Find where the given text appears and provide that cell's center as (X, Y) coordinate. 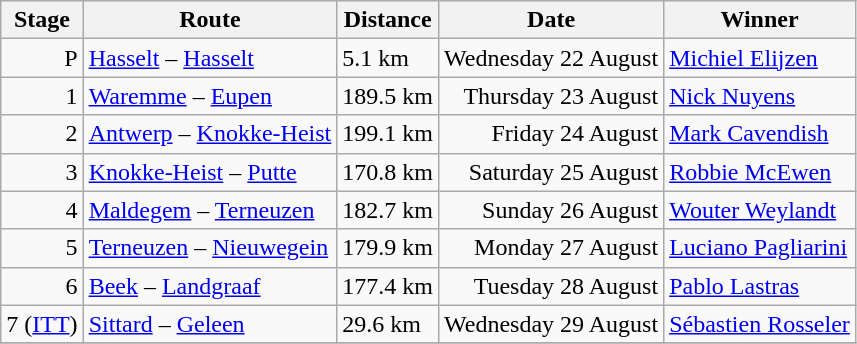
4 (42, 210)
170.8 km (388, 172)
29.6 km (388, 324)
6 (42, 286)
189.5 km (388, 96)
182.7 km (388, 210)
Michiel Elijzen (760, 58)
Hasselt – Hasselt (210, 58)
Terneuzen – Nieuwegein (210, 248)
Distance (388, 20)
Tuesday 28 August (552, 286)
Stage (42, 20)
5.1 km (388, 58)
Mark Cavendish (760, 134)
Wouter Weylandt (760, 210)
179.9 km (388, 248)
Wednesday 22 August (552, 58)
Date (552, 20)
Pablo Lastras (760, 286)
Winner (760, 20)
Route (210, 20)
Saturday 25 August (552, 172)
7 (ITT) (42, 324)
199.1 km (388, 134)
Luciano Pagliarini (760, 248)
5 (42, 248)
2 (42, 134)
Beek – Landgraaf (210, 286)
3 (42, 172)
1 (42, 96)
Robbie McEwen (760, 172)
Nick Nuyens (760, 96)
Antwerp – Knokke-Heist (210, 134)
Friday 24 August (552, 134)
Thursday 23 August (552, 96)
Monday 27 August (552, 248)
Sunday 26 August (552, 210)
Sébastien Rosseler (760, 324)
Knokke-Heist – Putte (210, 172)
Maldegem – Terneuzen (210, 210)
177.4 km (388, 286)
Sittard – Geleen (210, 324)
P (42, 58)
Wednesday 29 August (552, 324)
Waremme – Eupen (210, 96)
